Return the (x, y) coordinate for the center point of the cell that contains the specified text.  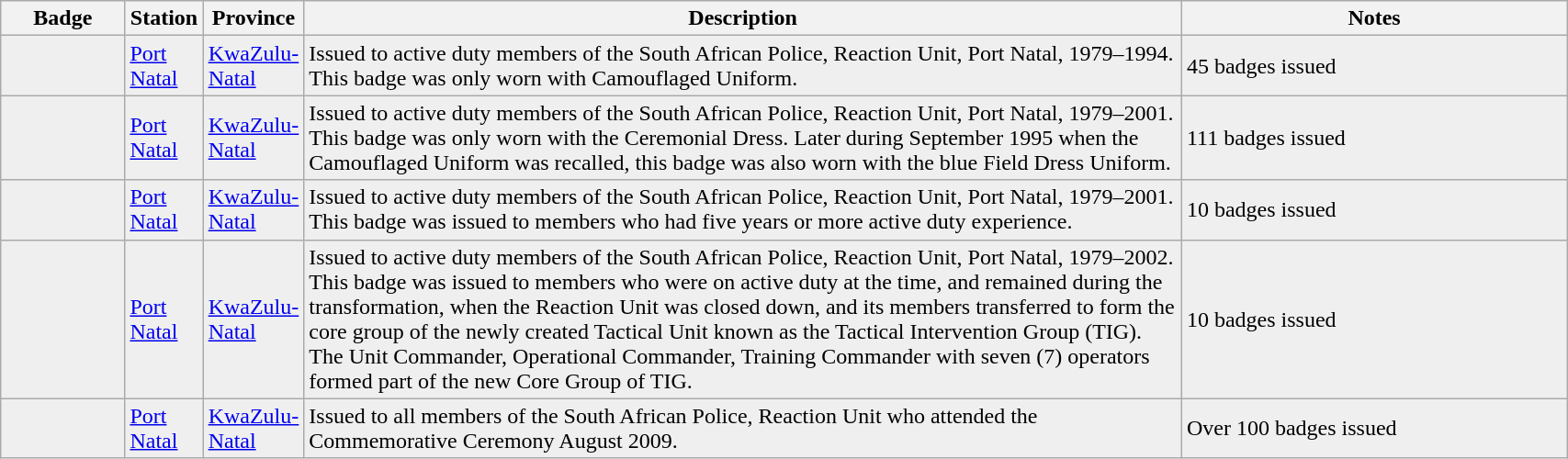
Issued to active duty members of the South African Police, Reaction Unit, Port Natal, 1979–1994. This badge was only worn with Camouflaged Uniform. (743, 66)
Over 100 badges issued (1374, 428)
45 badges issued (1374, 66)
Notes (1374, 18)
Station (164, 18)
Description (743, 18)
111 badges issued (1374, 138)
Badge (62, 18)
Province (254, 18)
Issued to all members of the South African Police, Reaction Unit who attended the Commemorative Ceremony August 2009. (743, 428)
